Capture the cell that displays the provided text and extract its (X, Y) central coordinate. 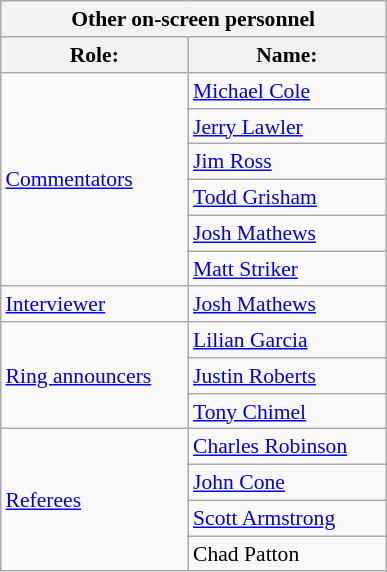
Todd Grisham (287, 197)
Chad Patton (287, 554)
Jim Ross (287, 162)
Other on-screen personnel (194, 19)
Referees (94, 500)
Lilian Garcia (287, 340)
Michael Cole (287, 91)
John Cone (287, 482)
Commentators (94, 180)
Name: (287, 55)
Charles Robinson (287, 447)
Interviewer (94, 304)
Scott Armstrong (287, 518)
Tony Chimel (287, 411)
Role: (94, 55)
Matt Striker (287, 269)
Justin Roberts (287, 376)
Jerry Lawler (287, 126)
Ring announcers (94, 376)
